For the text-containing cell, return its midpoint in [X, Y] coordinate format. 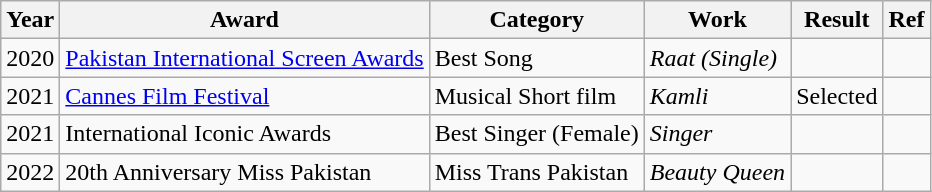
International Iconic Awards [244, 134]
Selected [837, 96]
2020 [30, 58]
Singer [717, 134]
20th Anniversary Miss Pakistan [244, 172]
Cannes Film Festival [244, 96]
Award [244, 20]
Kamli [717, 96]
Raat (Single) [717, 58]
Pakistan International Screen Awards [244, 58]
Year [30, 20]
Ref [906, 20]
Miss Trans Pakistan [536, 172]
2022 [30, 172]
Beauty Queen [717, 172]
Best Song [536, 58]
Musical Short film [536, 96]
Best Singer (Female) [536, 134]
Result [837, 20]
Work [717, 20]
Category [536, 20]
